Output the [x, y] coordinate of the center of the cell containing the given text.  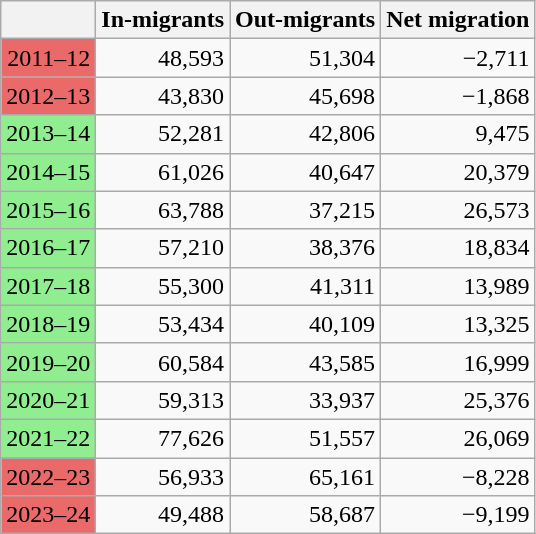
Out-migrants [306, 20]
2014–15 [48, 172]
20,379 [458, 172]
26,573 [458, 210]
2021–22 [48, 438]
−2,711 [458, 58]
56,933 [163, 477]
2016–17 [48, 248]
2012–13 [48, 96]
33,937 [306, 400]
25,376 [458, 400]
−8,228 [458, 477]
58,687 [306, 515]
16,999 [458, 362]
40,109 [306, 324]
43,585 [306, 362]
53,434 [163, 324]
45,698 [306, 96]
−1,868 [458, 96]
61,026 [163, 172]
26,069 [458, 438]
55,300 [163, 286]
38,376 [306, 248]
2023–24 [48, 515]
In-migrants [163, 20]
60,584 [163, 362]
65,161 [306, 477]
2011–12 [48, 58]
41,311 [306, 286]
77,626 [163, 438]
57,210 [163, 248]
2019–20 [48, 362]
2013–14 [48, 134]
2020–21 [48, 400]
9,475 [458, 134]
40,647 [306, 172]
Net migration [458, 20]
2022–23 [48, 477]
59,313 [163, 400]
52,281 [163, 134]
43,830 [163, 96]
2015–16 [48, 210]
48,593 [163, 58]
37,215 [306, 210]
49,488 [163, 515]
51,304 [306, 58]
2018–19 [48, 324]
2017–18 [48, 286]
13,325 [458, 324]
13,989 [458, 286]
42,806 [306, 134]
51,557 [306, 438]
63,788 [163, 210]
18,834 [458, 248]
−9,199 [458, 515]
